From the cell containing the given text, extract its center point as (X, Y) coordinate. 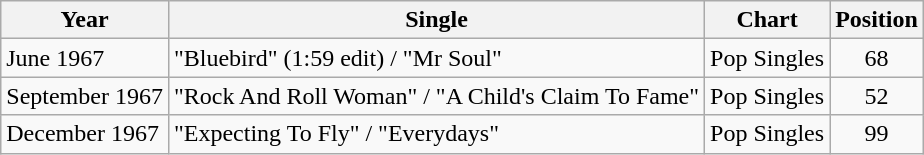
December 1967 (85, 134)
68 (877, 58)
Single (436, 20)
June 1967 (85, 58)
September 1967 (85, 96)
"Expecting To Fly" / "Everydays" (436, 134)
"Rock And Roll Woman" / "A Child's Claim To Fame" (436, 96)
Chart (768, 20)
99 (877, 134)
Position (877, 20)
"Bluebird" (1:59 edit) / "Mr Soul" (436, 58)
Year (85, 20)
52 (877, 96)
